Return (X, Y) of the center of cell containing provided text 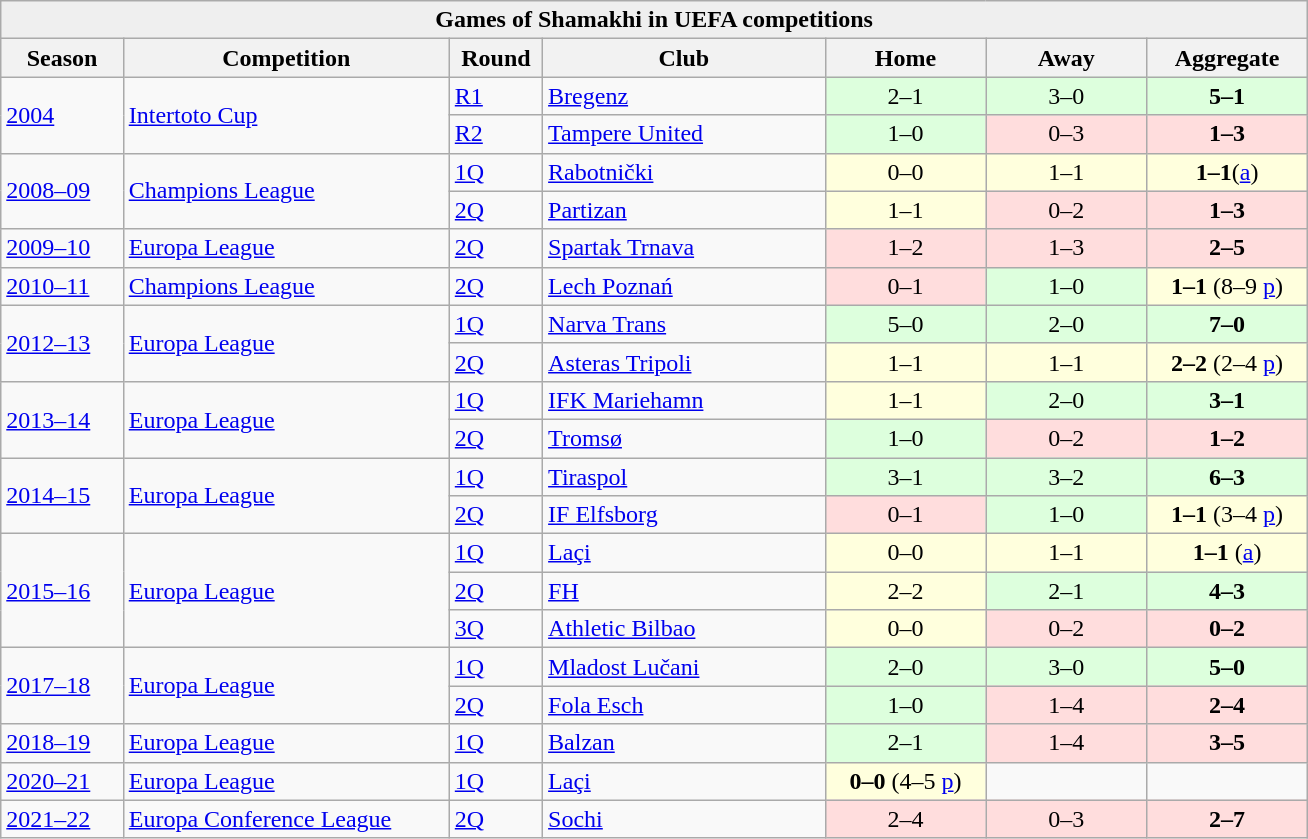
1–1 (3–4 p) (1228, 515)
1–1 (8–9 p) (1228, 286)
Mladost Lučani (684, 667)
Home (906, 58)
Tampere United (684, 134)
Aggregate (1228, 58)
4–3 (1228, 591)
Balzan (684, 743)
6–3 (1228, 477)
Europa Conference League (286, 819)
Narva Trans (684, 324)
1–1(a) (1228, 172)
Asteras Tripoli (684, 362)
Bregenz (684, 96)
5–1 (1228, 96)
2004 (62, 115)
0–0 (4–5 p) (906, 781)
Games of Shamakhi in UEFA competitions (654, 20)
Competition (286, 58)
2008–09 (62, 191)
2014–15 (62, 496)
3Q (496, 629)
Spartak Trnava (684, 248)
2021–22 (62, 819)
1–1 (a) (1228, 553)
Lech Poznań (684, 286)
Fola Esch (684, 705)
FH (684, 591)
IF Elfsborg (684, 515)
Partizan (684, 210)
2020–21 (62, 781)
Tiraspol (684, 477)
Club (684, 58)
Tromsø (684, 438)
2017–18 (62, 686)
2009–10 (62, 248)
3–5 (1228, 743)
Season (62, 58)
2–5 (1228, 248)
2010–11 (62, 286)
2–7 (1228, 819)
2018–19 (62, 743)
IFK Mariehamn (684, 400)
2015–16 (62, 591)
Sochi (684, 819)
2–2 (2–4 p) (1228, 362)
Athletic Bilbao (684, 629)
Intertoto Cup (286, 115)
R1 (496, 96)
2013–14 (62, 419)
Away (1066, 58)
R2 (496, 134)
2–2 (906, 591)
Round (496, 58)
2012–13 (62, 343)
3–2 (1066, 477)
Rabotnički (684, 172)
7–0 (1228, 324)
